Return [X, Y] of the center of cell containing provided text 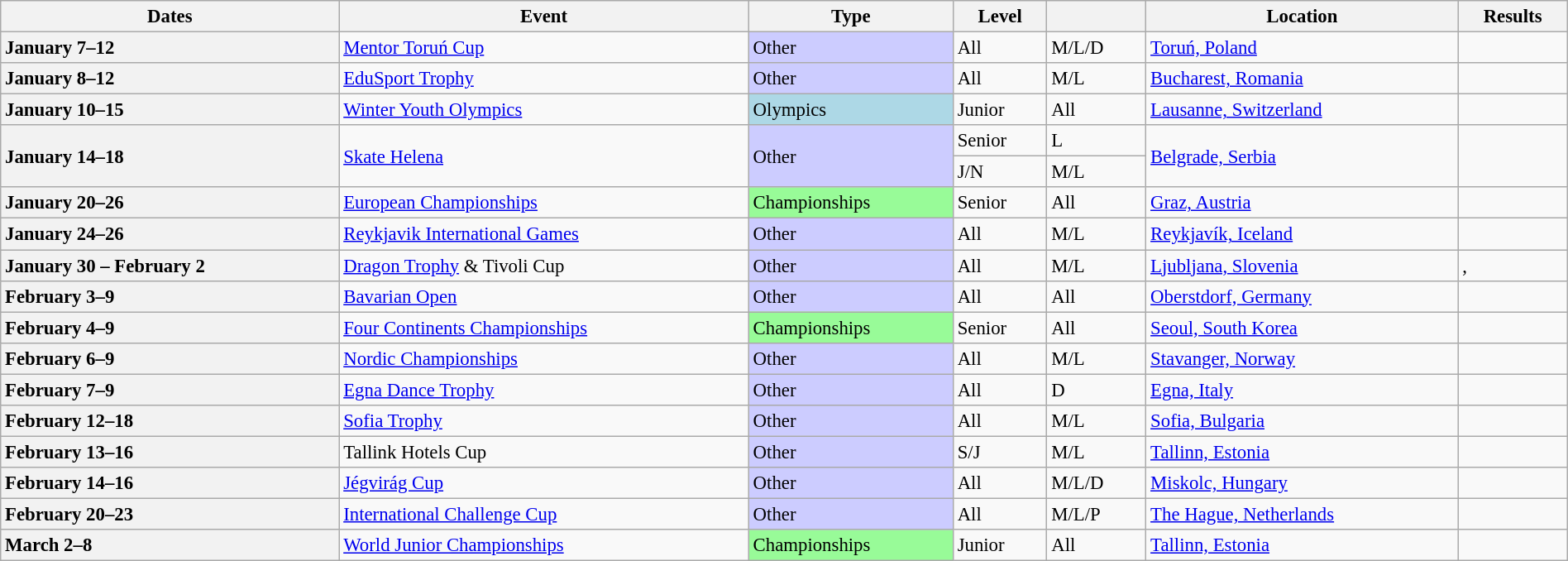
Miskolc, Hungary [1302, 483]
February 13–16 [170, 452]
January 14–18 [170, 156]
J/N [1000, 172]
Dragon Trophy & Tivoli Cup [544, 266]
L [1097, 141]
Toruń, Poland [1302, 48]
Winter Youth Olympics [544, 110]
Bucharest, Romania [1302, 79]
February 6–9 [170, 358]
Belgrade, Serbia [1302, 156]
Graz, Austria [1302, 203]
M/L/P [1097, 514]
Lausanne, Switzerland [1302, 110]
January 10–15 [170, 110]
Mentor Toruń Cup [544, 48]
January 8–12 [170, 79]
Ljubljana, Slovenia [1302, 266]
February 20–23 [170, 514]
Oberstdorf, Germany [1302, 296]
Seoul, South Korea [1302, 328]
Tallink Hotels Cup [544, 452]
European Championships [544, 203]
Bavarian Open [544, 296]
January 24–26 [170, 234]
January 7–12 [170, 48]
February 4–9 [170, 328]
February 12–18 [170, 421]
Jégvirág Cup [544, 483]
S/J [1000, 452]
Nordic Championships [544, 358]
February 14–16 [170, 483]
EduSport Trophy [544, 79]
Reykjavík, Iceland [1302, 234]
Sofia Trophy [544, 421]
International Challenge Cup [544, 514]
January 20–26 [170, 203]
February 7–9 [170, 390]
Olympics [850, 110]
Four Continents Championships [544, 328]
March 2–8 [170, 545]
Stavanger, Norway [1302, 358]
Egna, Italy [1302, 390]
January 30 – February 2 [170, 266]
Results [1513, 17]
Event [544, 17]
February 3–9 [170, 296]
Location [1302, 17]
Dates [170, 17]
Egna Dance Trophy [544, 390]
The Hague, Netherlands [1302, 514]
World Junior Championships [544, 545]
Level [1000, 17]
Type [850, 17]
D [1097, 390]
Sofia, Bulgaria [1302, 421]
, [1513, 266]
Reykjavik International Games [544, 234]
Skate Helena [544, 156]
